Locate the cell with the specified text and output its (x, y) center coordinate. 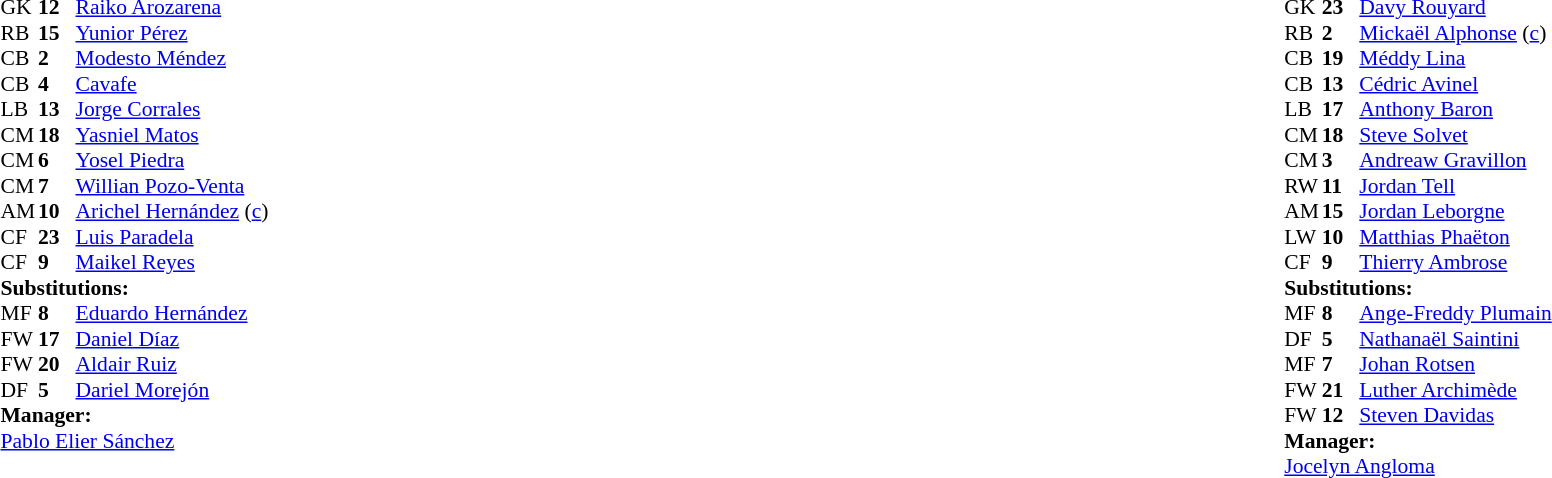
20 (57, 365)
Arichel Hernández (c) (172, 211)
Eduardo Hernández (172, 313)
Cédric Avinel (1455, 84)
Modesto Méndez (172, 59)
Steve Solvet (1455, 135)
Matthias Phaëton (1455, 237)
Aldair Ruiz (172, 365)
Nathanaël Saintini (1455, 339)
19 (1341, 59)
Jorge Corrales (172, 109)
Ange-Freddy Plumain (1455, 313)
LW (1303, 237)
Willian Pozo-Venta (172, 186)
Yosel Piedra (172, 161)
23 (57, 237)
Luther Archimède (1455, 390)
Luis Paradela (172, 237)
12 (1341, 415)
Mickaël Alphonse (c) (1455, 33)
3 (1341, 161)
4 (57, 84)
Yunior Pérez (172, 33)
11 (1341, 186)
RW (1303, 186)
Pablo Elier Sánchez (134, 441)
6 (57, 161)
Cavafe (172, 84)
Thierry Ambrose (1455, 263)
Andreaw Gravillon (1455, 161)
Daniel Díaz (172, 339)
Steven Davidas (1455, 415)
Johan Rotsen (1455, 365)
Dariel Morejón (172, 390)
Maikel Reyes (172, 263)
Jordan Leborgne (1455, 211)
21 (1341, 390)
Jordan Tell (1455, 186)
Yasniel Matos (172, 135)
Anthony Baron (1455, 109)
Méddy Lina (1455, 59)
